Scan for the cell matching the given text and deliver its (x, y) coordinate at center. 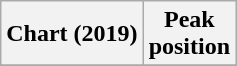
Chart (2019) (72, 34)
Peakposition (189, 34)
